Find where the given text appears and provide that cell's center as (x, y) coordinate. 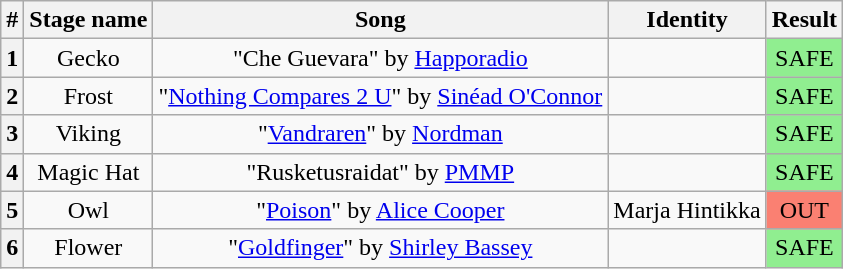
Song (380, 20)
Stage name (88, 20)
Magic Hat (88, 172)
Identity (687, 20)
3 (12, 134)
Owl (88, 210)
Viking (88, 134)
"Che Guevara" by Happoradio (380, 58)
Gecko (88, 58)
2 (12, 96)
"Poison" by Alice Cooper (380, 210)
6 (12, 248)
4 (12, 172)
"Goldfinger" by Shirley Bassey (380, 248)
Result (804, 20)
Frost (88, 96)
1 (12, 58)
OUT (804, 210)
Flower (88, 248)
"Rusketusraidat" by PMMP (380, 172)
"Vandraren" by Nordman (380, 134)
5 (12, 210)
Marja Hintikka (687, 210)
"Nothing Compares 2 U" by Sinéad O'Connor (380, 96)
# (12, 20)
